Pinpoint the cell where the given text exists, returning its [x, y] midpoint coordinate. 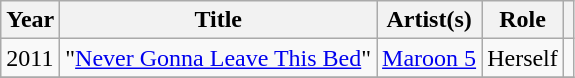
"Never Gonna Leave This Bed" [218, 58]
Role [523, 20]
Herself [523, 58]
Year [30, 20]
Title [218, 20]
Artist(s) [430, 20]
2011 [30, 58]
Maroon 5 [430, 58]
